For the text-containing cell, return its midpoint in (x, y) coordinate format. 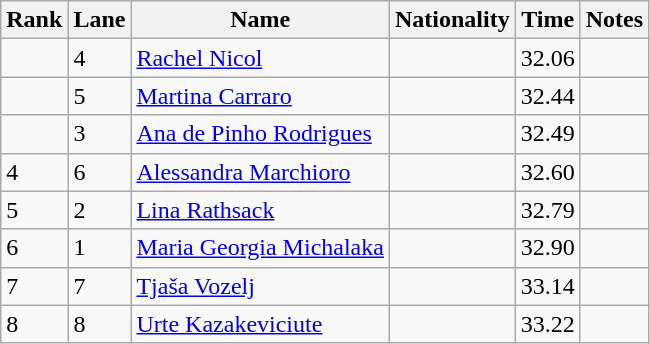
32.06 (548, 58)
Time (548, 20)
Ana de Pinho Rodrigues (260, 134)
Lina Rathsack (260, 210)
32.49 (548, 134)
1 (100, 248)
Alessandra Marchioro (260, 172)
Urte Kazakeviciute (260, 324)
33.14 (548, 286)
Notes (614, 20)
3 (100, 134)
32.60 (548, 172)
Martina Carraro (260, 96)
Lane (100, 20)
2 (100, 210)
Rank (34, 20)
Name (260, 20)
32.90 (548, 248)
32.44 (548, 96)
33.22 (548, 324)
Rachel Nicol (260, 58)
32.79 (548, 210)
Nationality (452, 20)
Maria Georgia Michalaka (260, 248)
Tjaša Vozelj (260, 286)
